Locate the cell with the specified text and output its (X, Y) center coordinate. 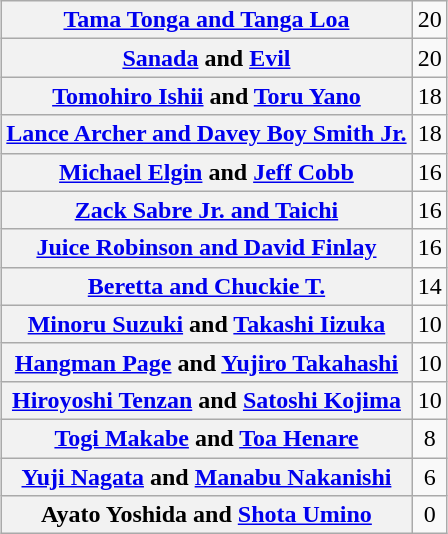
Togi Makabe and Toa Henare (206, 438)
Beretta and Chuckie T. (206, 286)
0 (430, 515)
Zack Sabre Jr. and Taichi (206, 210)
Sanada and Evil (206, 58)
Tama Tonga and Tanga Loa (206, 20)
14 (430, 286)
Yuji Nagata and Manabu Nakanishi (206, 477)
Tomohiro Ishii and Toru Yano (206, 96)
Juice Robinson and David Finlay (206, 248)
Lance Archer and Davey Boy Smith Jr. (206, 134)
Hangman Page and Yujiro Takahashi (206, 362)
6 (430, 477)
8 (430, 438)
Minoru Suzuki and Takashi Iizuka (206, 324)
Michael Elgin and Jeff Cobb (206, 172)
Hiroyoshi Tenzan and Satoshi Kojima (206, 400)
Ayato Yoshida and Shota Umino (206, 515)
